Search for the cell housing the specified text and yield its [X, Y] center coordinate. 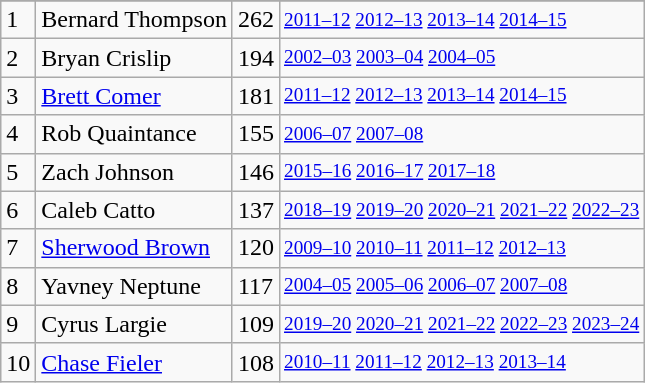
109 [256, 324]
Cyrus Largie [134, 324]
2006–07 2007–08 [461, 134]
Sherwood Brown [134, 248]
7 [18, 248]
Brett Comer [134, 96]
6 [18, 210]
2010–11 2011–12 2012–13 2013–14 [461, 362]
10 [18, 362]
2 [18, 58]
4 [18, 134]
8 [18, 286]
Bryan Crislip [134, 58]
Chase Fieler [134, 362]
181 [256, 96]
2009–10 2010–11 2011–12 2012–13 [461, 248]
146 [256, 172]
2004–05 2005–06 2006–07 2007–08 [461, 286]
Zach Johnson [134, 172]
108 [256, 362]
120 [256, 248]
2019–20 2020–21 2021–22 2022–23 2023–24 [461, 324]
5 [18, 172]
262 [256, 20]
137 [256, 210]
2018–19 2019–20 2020–21 2021–22 2022–23 [461, 210]
Caleb Catto [134, 210]
117 [256, 286]
Bernard Thompson [134, 20]
9 [18, 324]
194 [256, 58]
3 [18, 96]
155 [256, 134]
Yavney Neptune [134, 286]
2002–03 2003–04 2004–05 [461, 58]
2015–16 2016–17 2017–18 [461, 172]
Rob Quaintance [134, 134]
1 [18, 20]
